Determine the [x, y] coordinate at the center of the cell enclosing the given text.  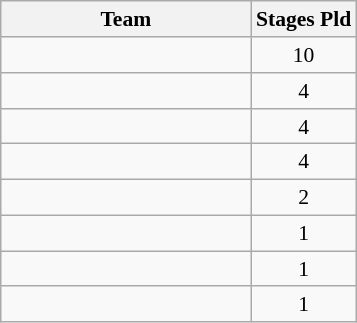
2 [304, 197]
10 [304, 55]
Stages Pld [304, 19]
Team [126, 19]
